Search for the cell housing the specified text and yield its (X, Y) center coordinate. 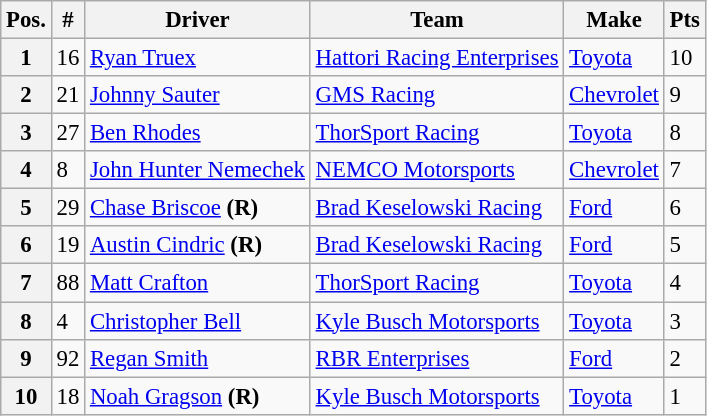
29 (68, 208)
Make (614, 20)
16 (68, 58)
Team (437, 20)
92 (68, 358)
John Hunter Nemechek (198, 170)
Johnny Sauter (198, 95)
Austin Cindric (R) (198, 245)
GMS Racing (437, 95)
Pos. (26, 20)
NEMCO Motorsports (437, 170)
Ben Rhodes (198, 133)
Noah Gragson (R) (198, 396)
RBR Enterprises (437, 358)
19 (68, 245)
Matt Crafton (198, 283)
Pts (684, 20)
88 (68, 283)
Hattori Racing Enterprises (437, 58)
# (68, 20)
Ryan Truex (198, 58)
Christopher Bell (198, 321)
Regan Smith (198, 358)
Chase Briscoe (R) (198, 208)
Driver (198, 20)
21 (68, 95)
18 (68, 396)
27 (68, 133)
